Output the [x, y] coordinate of the center of the cell containing the given text.  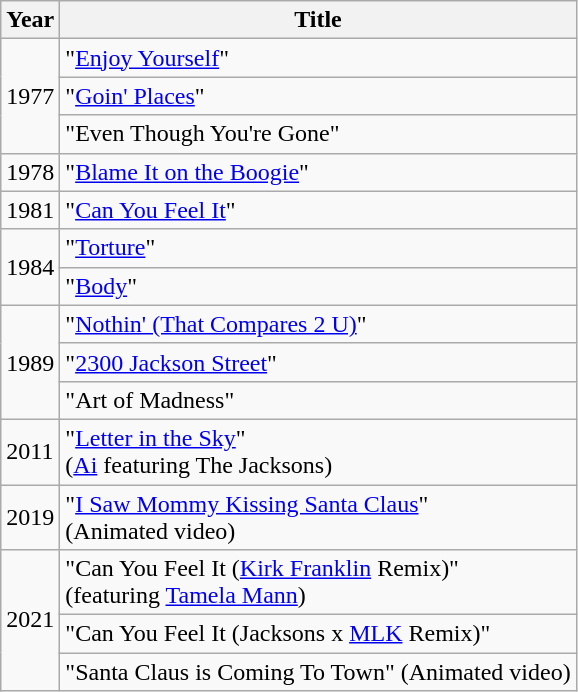
"Torture" [318, 248]
2019 [30, 516]
"Body" [318, 286]
1978 [30, 172]
"Art of Madness" [318, 400]
2011 [30, 452]
"Nothin' (That Compares 2 U)" [318, 324]
1989 [30, 362]
"Goin' Places" [318, 96]
"Letter in the Sky" (Ai featuring The Jacksons) [318, 452]
"Santa Claus is Coming To Town" (Animated video) [318, 672]
"Can You Feel It (Kirk Franklin Remix)" (featuring Tamela Mann) [318, 582]
2021 [30, 620]
"I Saw Mommy Kissing Santa Claus" (Animated video) [318, 516]
"Enjoy Yourself" [318, 58]
1984 [30, 267]
"Can You Feel It" [318, 210]
"Blame It on the Boogie" [318, 172]
"Can You Feel It (Jacksons x MLK Remix)" [318, 634]
Title [318, 20]
"2300 Jackson Street" [318, 362]
"Even Though You're Gone" [318, 134]
1977 [30, 96]
1981 [30, 210]
Year [30, 20]
